Find where the given text appears and provide that cell's center as (X, Y) coordinate. 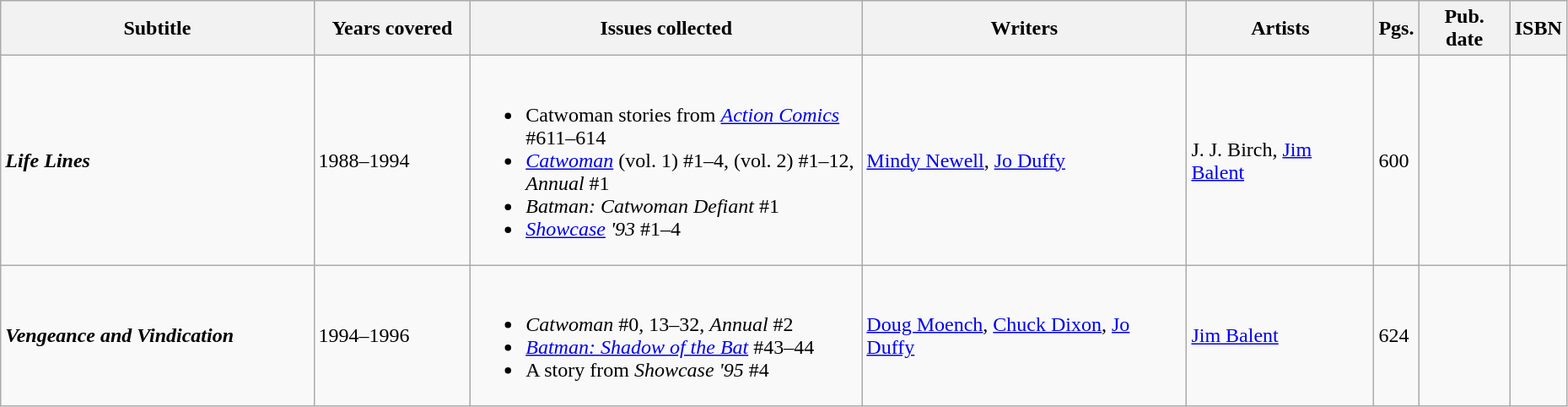
Pub. date (1464, 29)
624 (1397, 336)
Catwoman #0, 13–32, Annual #2Batman: Shadow of the Bat #43–44A story from Showcase '95 #4 (666, 336)
Life Lines (157, 160)
Jim Balent (1280, 336)
J. J. Birch, Jim Balent (1280, 160)
Subtitle (157, 29)
ISBN (1538, 29)
600 (1397, 160)
Pgs. (1397, 29)
Doug Moench, Chuck Dixon, Jo Duffy (1024, 336)
1988–1994 (392, 160)
Years covered (392, 29)
Mindy Newell, Jo Duffy (1024, 160)
Issues collected (666, 29)
Catwoman stories from Action Comics #611–614Catwoman (vol. 1) #1–4, (vol. 2) #1–12, Annual #1Batman: Catwoman Defiant #1Showcase '93 #1–4 (666, 160)
Artists (1280, 29)
Vengeance and Vindication (157, 336)
Writers (1024, 29)
1994–1996 (392, 336)
